Return (x, y) of the center of cell containing provided text 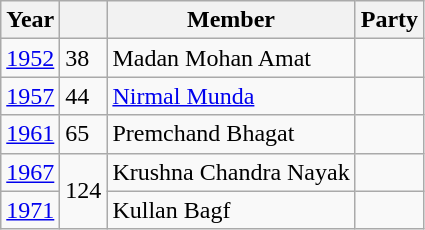
38 (84, 58)
Madan Mohan Amat (231, 58)
1961 (30, 134)
1971 (30, 210)
Nirmal Munda (231, 96)
124 (84, 191)
1957 (30, 96)
Krushna Chandra Nayak (231, 172)
1952 (30, 58)
Premchand Bhagat (231, 134)
65 (84, 134)
44 (84, 96)
Party (389, 20)
1967 (30, 172)
Kullan Bagf (231, 210)
Member (231, 20)
Year (30, 20)
